Search for the cell housing the specified text and yield its [x, y] center coordinate. 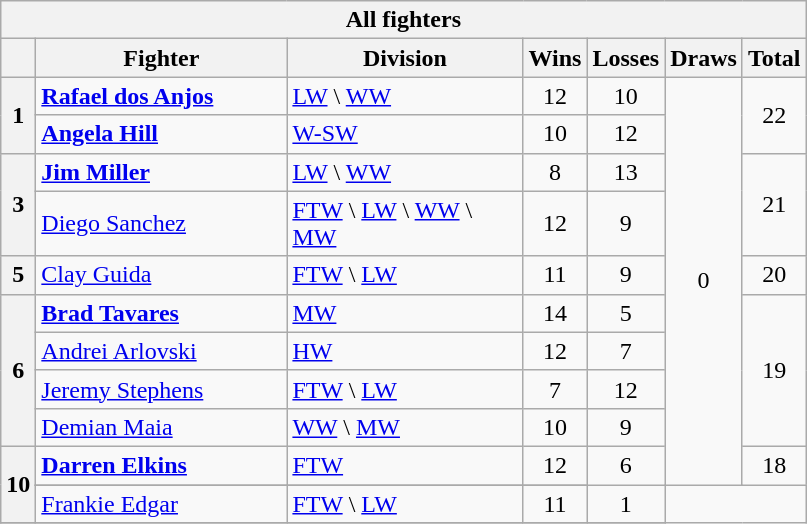
Clay Guida [162, 275]
Wins [555, 58]
MW [405, 313]
W-SW [405, 134]
WW \ MW [405, 427]
Demian Maia [162, 427]
Frankie Edgar [162, 503]
Rafael dos Anjos [162, 96]
Diego Sanchez [162, 224]
22 [774, 115]
13 [626, 172]
FTW [405, 465]
Jeremy Stephens [162, 389]
Darren Elkins [162, 465]
0 [704, 281]
18 [774, 465]
Jim Miller [162, 172]
Losses [626, 58]
FTW \ LW \ WW \ MW [405, 224]
Total [774, 58]
Division [405, 58]
Draws [704, 58]
8 [555, 172]
Brad Tavares [162, 313]
Andrei Arlovski [162, 351]
14 [555, 313]
21 [774, 204]
3 [18, 204]
HW [405, 351]
19 [774, 370]
20 [774, 275]
Fighter [162, 58]
Angela Hill [162, 134]
All fighters [404, 20]
